Output the [x, y] coordinate of the center of the cell containing the given text.  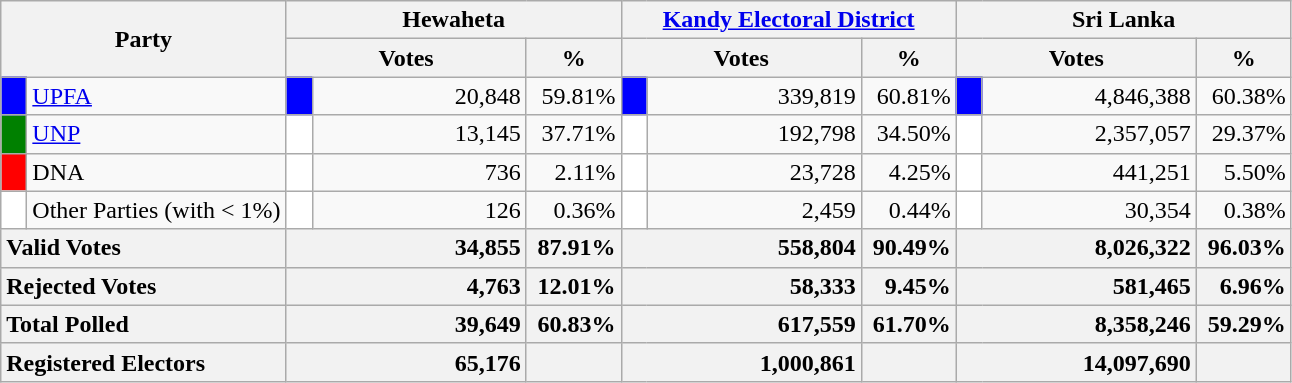
0.36% [574, 210]
Sri Lanka [1124, 20]
441,251 [1089, 172]
0.44% [908, 210]
DNA [156, 172]
2.11% [574, 172]
0.38% [1244, 210]
126 [419, 210]
90.49% [908, 248]
Valid Votes [144, 248]
59.81% [574, 96]
5.50% [1244, 172]
Other Parties (with < 1%) [156, 210]
2,357,057 [1089, 134]
87.91% [574, 248]
39,649 [406, 324]
192,798 [754, 134]
60.38% [1244, 96]
581,465 [1076, 286]
12.01% [574, 286]
Registered Electors [144, 362]
61.70% [908, 324]
8,358,246 [1076, 324]
30,354 [1089, 210]
UPFA [156, 96]
Party [144, 39]
29.37% [1244, 134]
20,848 [419, 96]
96.03% [1244, 248]
8,026,322 [1076, 248]
60.81% [908, 96]
59.29% [1244, 324]
UNP [156, 134]
60.83% [574, 324]
65,176 [406, 362]
2,459 [754, 210]
Hewaheta [454, 20]
4,846,388 [1089, 96]
Rejected Votes [144, 286]
37.71% [574, 134]
339,819 [754, 96]
9.45% [908, 286]
13,145 [419, 134]
14,097,690 [1076, 362]
1,000,861 [741, 362]
736 [419, 172]
58,333 [741, 286]
23,728 [754, 172]
Total Polled [144, 324]
558,804 [741, 248]
6.96% [1244, 286]
4.25% [908, 172]
34,855 [406, 248]
617,559 [741, 324]
Kandy Electoral District [788, 20]
4,763 [406, 286]
34.50% [908, 134]
